Determine the (X, Y) coordinate at the center of the cell enclosing the given text.  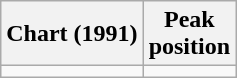
Chart (1991) (72, 34)
Peakposition (189, 34)
